Search for the cell housing the specified text and yield its [X, Y] center coordinate. 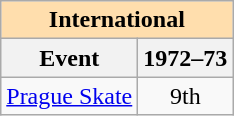
Event [70, 58]
Prague Skate [70, 96]
9th [186, 96]
International [117, 20]
1972–73 [186, 58]
